Scan for the cell matching the given text and deliver its [X, Y] coordinate at center. 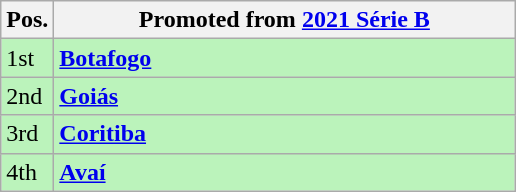
Botafogo [284, 58]
Goiás [284, 96]
Avaí [284, 172]
3rd [28, 134]
2nd [28, 96]
1st [28, 58]
4th [28, 172]
Coritiba [284, 134]
Pos. [28, 20]
Promoted from 2021 Série B [284, 20]
